Extract the [X, Y] coordinate from the center of the cell holding the provided text.  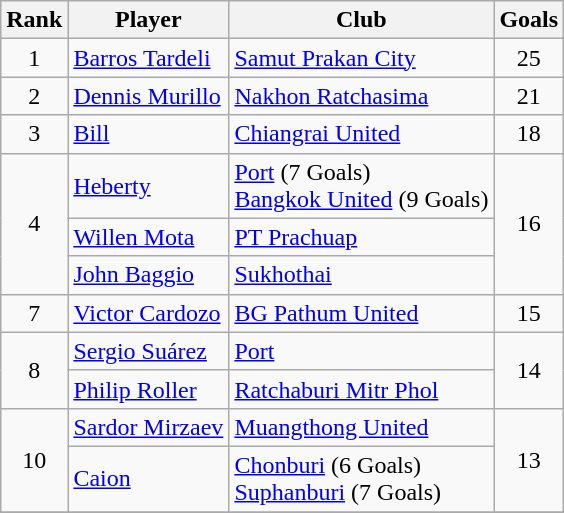
Victor Cardozo [148, 313]
8 [34, 370]
BG Pathum United [362, 313]
Samut Prakan City [362, 58]
Caion [148, 478]
Nakhon Ratchasima [362, 96]
Port (7 Goals)Bangkok United (9 Goals) [362, 186]
3 [34, 134]
Dennis Murillo [148, 96]
13 [529, 460]
Chiangrai United [362, 134]
16 [529, 224]
Muangthong United [362, 427]
PT Prachuap [362, 237]
Sardor Mirzaev [148, 427]
Willen Mota [148, 237]
Goals [529, 20]
Philip Roller [148, 389]
1 [34, 58]
4 [34, 224]
Player [148, 20]
Ratchaburi Mitr Phol [362, 389]
10 [34, 460]
Port [362, 351]
Sergio Suárez [148, 351]
14 [529, 370]
Barros Tardeli [148, 58]
18 [529, 134]
Heberty [148, 186]
Chonburi (6 Goals)Suphanburi (7 Goals) [362, 478]
25 [529, 58]
21 [529, 96]
Bill [148, 134]
John Baggio [148, 275]
15 [529, 313]
Rank [34, 20]
2 [34, 96]
7 [34, 313]
Sukhothai [362, 275]
Club [362, 20]
